Identify which cell holds the provided text, then report its [X, Y] central coordinate. 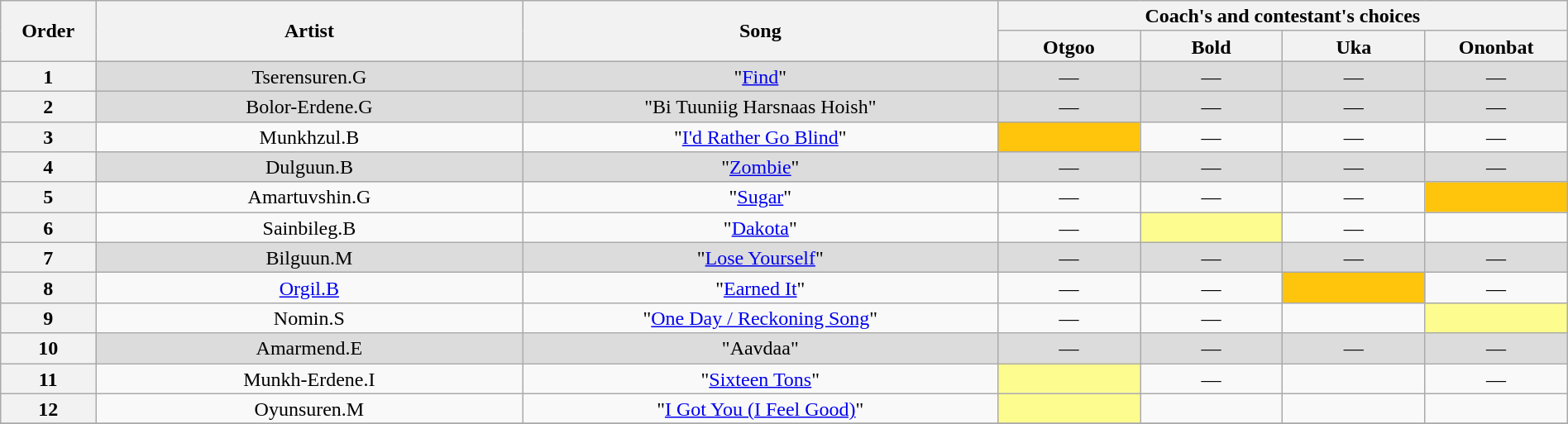
7 [48, 258]
11 [48, 379]
Tserensuren.G [309, 76]
Munkh-Erdene.I [309, 379]
2 [48, 106]
5 [48, 197]
6 [48, 228]
Sainbileg.B [309, 228]
10 [48, 349]
9 [48, 317]
Amarmend.E [309, 349]
Bolor-Erdene.G [309, 106]
Bold [1212, 46]
Nomin.S [309, 317]
Bilguun.M [309, 258]
Ononbat [1496, 46]
"I Got You (I Feel Good)" [760, 408]
Order [48, 31]
"Lose Yourself" [760, 258]
"Dakota" [760, 228]
"Zombie" [760, 167]
4 [48, 167]
Uka [1354, 46]
"One Day / Reckoning Song" [760, 317]
"Aavdaa" [760, 349]
"Bi Tuuniig Harsnaas Hoish" [760, 106]
Oyunsuren.M [309, 408]
"Sugar" [760, 197]
Orgil.B [309, 288]
"I'd Rather Go Blind" [760, 137]
Coach's and contestant's choices [1282, 17]
12 [48, 408]
"Sixteen Tons" [760, 379]
Artist [309, 31]
Otgoo [1068, 46]
"Earned It" [760, 288]
8 [48, 288]
Amartuvshin.G [309, 197]
3 [48, 137]
Song [760, 31]
1 [48, 76]
Dulguun.B [309, 167]
"Find" [760, 76]
Munkhzul.B [309, 137]
